Capture the cell that displays the provided text and extract its (x, y) central coordinate. 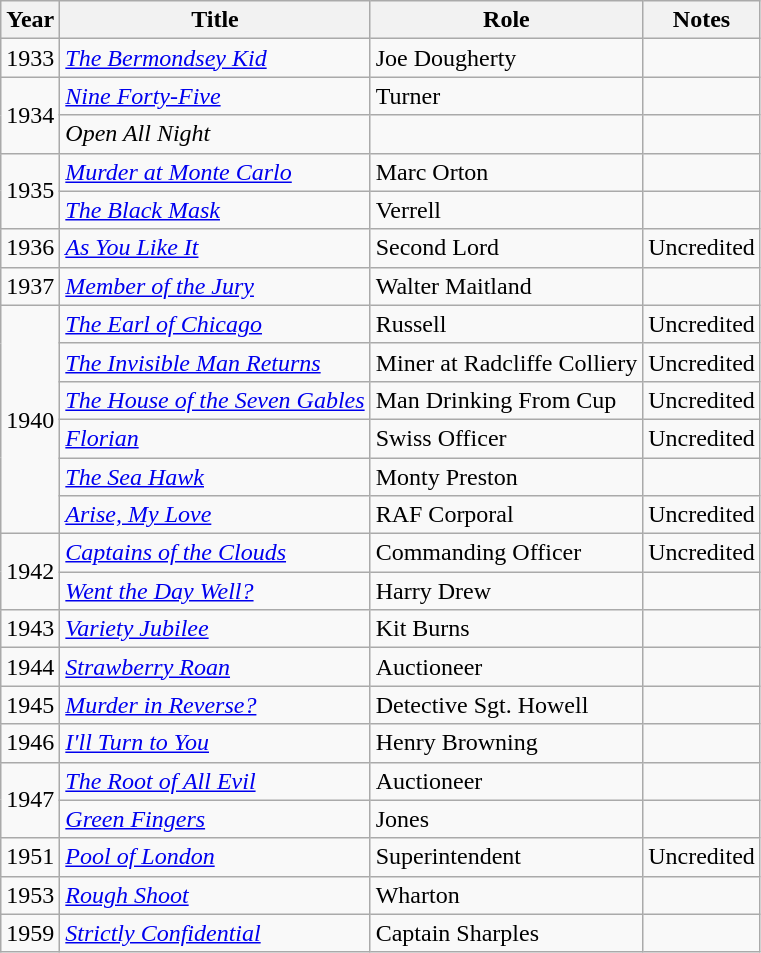
Green Fingers (215, 819)
1940 (30, 419)
As You Like It (215, 248)
1951 (30, 857)
1944 (30, 667)
Captain Sharples (506, 933)
Second Lord (506, 248)
The Earl of Chicago (215, 324)
Captains of the Clouds (215, 553)
1942 (30, 572)
The Bermondsey Kid (215, 58)
1945 (30, 705)
Member of the Jury (215, 286)
Joe Dougherty (506, 58)
Strictly Confidential (215, 933)
Notes (702, 20)
1953 (30, 895)
Commanding Officer (506, 553)
The Black Mask (215, 210)
Monty Preston (506, 477)
Murder at Monte Carlo (215, 172)
Year (30, 20)
Henry Browning (506, 743)
Rough Shoot (215, 895)
1946 (30, 743)
Strawberry Roan (215, 667)
Pool of London (215, 857)
I'll Turn to You (215, 743)
Swiss Officer (506, 438)
The Sea Hawk (215, 477)
Nine Forty-Five (215, 96)
Russell (506, 324)
Murder in Reverse? (215, 705)
Kit Burns (506, 629)
Wharton (506, 895)
The Root of All Evil (215, 781)
1935 (30, 191)
Superintendent (506, 857)
Walter Maitland (506, 286)
Arise, My Love (215, 515)
The Invisible Man Returns (215, 362)
Man Drinking From Cup (506, 400)
1959 (30, 933)
Miner at Radcliffe Colliery (506, 362)
1933 (30, 58)
1934 (30, 115)
Harry Drew (506, 591)
Detective Sgt. Howell (506, 705)
Went the Day Well? (215, 591)
1943 (30, 629)
RAF Corporal (506, 515)
Title (215, 20)
Marc Orton (506, 172)
The House of the Seven Gables (215, 400)
Open All Night (215, 134)
1936 (30, 248)
Florian (215, 438)
Turner (506, 96)
1937 (30, 286)
Role (506, 20)
Variety Jubilee (215, 629)
Verrell (506, 210)
1947 (30, 800)
Jones (506, 819)
